From the cell containing the given text, extract its center point as (X, Y) coordinate. 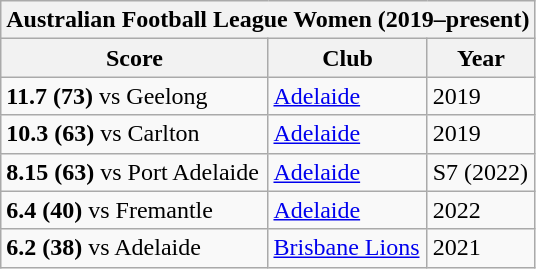
6.4 (40) vs Fremantle (134, 210)
11.7 (73) vs Geelong (134, 96)
Australian Football League Women (2019–present) (268, 20)
Brisbane Lions (348, 248)
6.2 (38) vs Adelaide (134, 248)
Year (481, 58)
10.3 (63) vs Carlton (134, 134)
Club (348, 58)
2021 (481, 248)
S7 (2022) (481, 172)
Score (134, 58)
8.15 (63) vs Port Adelaide (134, 172)
2022 (481, 210)
